Locate the cell with the specified text and output its (x, y) center coordinate. 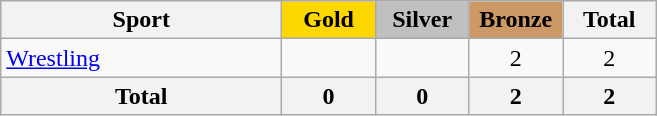
Bronze (516, 20)
Silver (422, 20)
Wrestling (142, 58)
Gold (329, 20)
Sport (142, 20)
